Search for the cell housing the specified text and yield its (x, y) center coordinate. 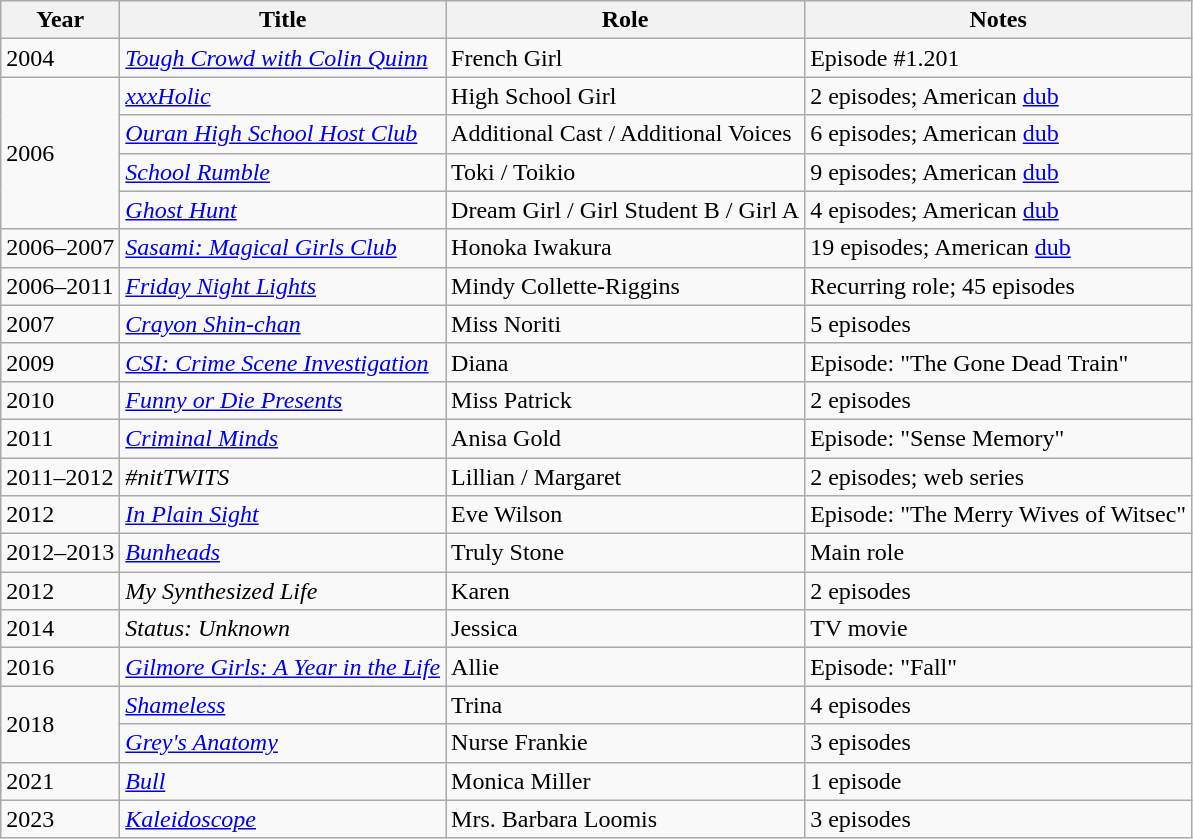
Miss Patrick (626, 400)
2010 (60, 400)
6 episodes; American dub (998, 134)
2006–2011 (60, 286)
1 episode (998, 781)
xxxHolic (283, 96)
Title (283, 20)
Year (60, 20)
Additional Cast / Additional Voices (626, 134)
TV movie (998, 629)
Notes (998, 20)
Tough Crowd with Colin Quinn (283, 58)
Criminal Minds (283, 438)
Main role (998, 553)
2 episodes; web series (998, 477)
Monica Miller (626, 781)
Bull (283, 781)
2004 (60, 58)
Role (626, 20)
High School Girl (626, 96)
Episode: "The Gone Dead Train" (998, 362)
Status: Unknown (283, 629)
Recurring role; 45 episodes (998, 286)
Eve Wilson (626, 515)
Trina (626, 705)
Grey's Anatomy (283, 743)
Kaleidoscope (283, 819)
2009 (60, 362)
2016 (60, 667)
2007 (60, 324)
My Synthesized Life (283, 591)
Toki / Toikio (626, 172)
Episode #1.201 (998, 58)
2006–2007 (60, 248)
Crayon Shin-chan (283, 324)
Episode: "The Merry Wives of Witsec" (998, 515)
Dream Girl / Girl Student B / Girl A (626, 210)
#nitTWITS (283, 477)
Bunheads (283, 553)
Jessica (626, 629)
Honoka Iwakura (626, 248)
2014 (60, 629)
In Plain Sight (283, 515)
2011 (60, 438)
School Rumble (283, 172)
Allie (626, 667)
Episode: "Sense Memory" (998, 438)
9 episodes; American dub (998, 172)
Gilmore Girls: A Year in the Life (283, 667)
Mrs. Barbara Loomis (626, 819)
Miss Noriti (626, 324)
Lillian / Margaret (626, 477)
2021 (60, 781)
Shameless (283, 705)
2012–2013 (60, 553)
Ouran High School Host Club (283, 134)
French Girl (626, 58)
19 episodes; American dub (998, 248)
Karen (626, 591)
2018 (60, 724)
Sasami: Magical Girls Club (283, 248)
2006 (60, 153)
5 episodes (998, 324)
Funny or Die Presents (283, 400)
Truly Stone (626, 553)
2023 (60, 819)
2 episodes; American dub (998, 96)
Episode: "Fall" (998, 667)
Friday Night Lights (283, 286)
4 episodes (998, 705)
Mindy Collette-Riggins (626, 286)
4 episodes; American dub (998, 210)
Nurse Frankie (626, 743)
Diana (626, 362)
2011–2012 (60, 477)
Anisa Gold (626, 438)
CSI: Crime Scene Investigation (283, 362)
Ghost Hunt (283, 210)
